Return the [X, Y] coordinate for the center point of the cell that contains the specified text.  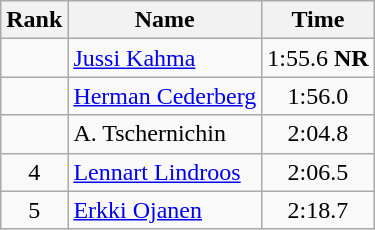
Erkki Ojanen [165, 210]
2:18.7 [318, 210]
5 [34, 210]
Time [318, 20]
Lennart Lindroos [165, 172]
2:06.5 [318, 172]
1:55.6 NR [318, 58]
4 [34, 172]
2:04.8 [318, 134]
1:56.0 [318, 96]
Herman Cederberg [165, 96]
Name [165, 20]
Jussi Kahma [165, 58]
Rank [34, 20]
A. Tschernichin [165, 134]
